Extract the (X, Y) coordinate from the center of the cell holding the provided text.  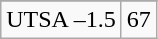
UTSA –1.5 (61, 20)
67 (138, 20)
